Scan for the cell matching the given text and deliver its [X, Y] coordinate at center. 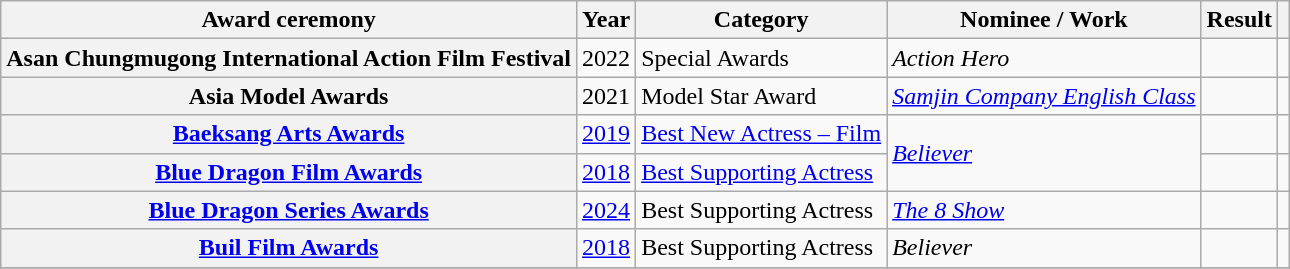
2024 [606, 210]
Award ceremony [289, 20]
Action Hero [1044, 58]
Year [606, 20]
Asia Model Awards [289, 96]
Nominee / Work [1044, 20]
2022 [606, 58]
2019 [606, 134]
Result [1239, 20]
Special Awards [762, 58]
Baeksang Arts Awards [289, 134]
The 8 Show [1044, 210]
Samjin Company English Class [1044, 96]
Blue Dragon Series Awards [289, 210]
Model Star Award [762, 96]
Blue Dragon Film Awards [289, 172]
Asan Chungmugong International Action Film Festival [289, 58]
2021 [606, 96]
Best New Actress – Film [762, 134]
Category [762, 20]
Buil Film Awards [289, 248]
